Capture the cell that displays the provided text and extract its [x, y] central coordinate. 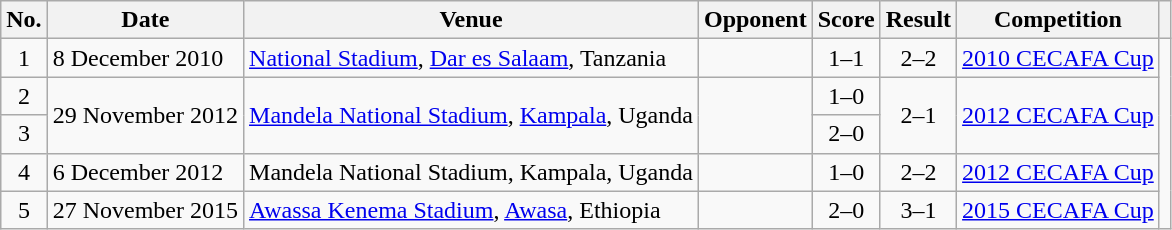
No. [24, 20]
1 [24, 58]
5 [24, 210]
4 [24, 172]
Result [918, 20]
3–1 [918, 210]
National Stadium, Dar es Salaam, Tanzania [472, 58]
1–1 [846, 58]
8 December 2010 [145, 58]
Score [846, 20]
29 November 2012 [145, 115]
Opponent [755, 20]
2015 CECAFA Cup [1058, 210]
Awassa Kenema Stadium, Awasa, Ethiopia [472, 210]
Date [145, 20]
2–1 [918, 115]
3 [24, 134]
2 [24, 96]
Venue [472, 20]
Competition [1058, 20]
6 December 2012 [145, 172]
27 November 2015 [145, 210]
2010 CECAFA Cup [1058, 58]
